Return (x, y) of the center of cell containing provided text 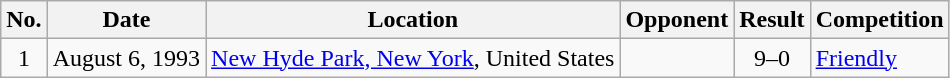
Opponent (677, 20)
Result (772, 20)
Competition (880, 20)
9–0 (772, 58)
August 6, 1993 (126, 58)
Friendly (880, 58)
Date (126, 20)
New Hyde Park, New York, United States (413, 58)
Location (413, 20)
No. (24, 20)
1 (24, 58)
